Output the [x, y] coordinate of the center of the cell containing the given text.  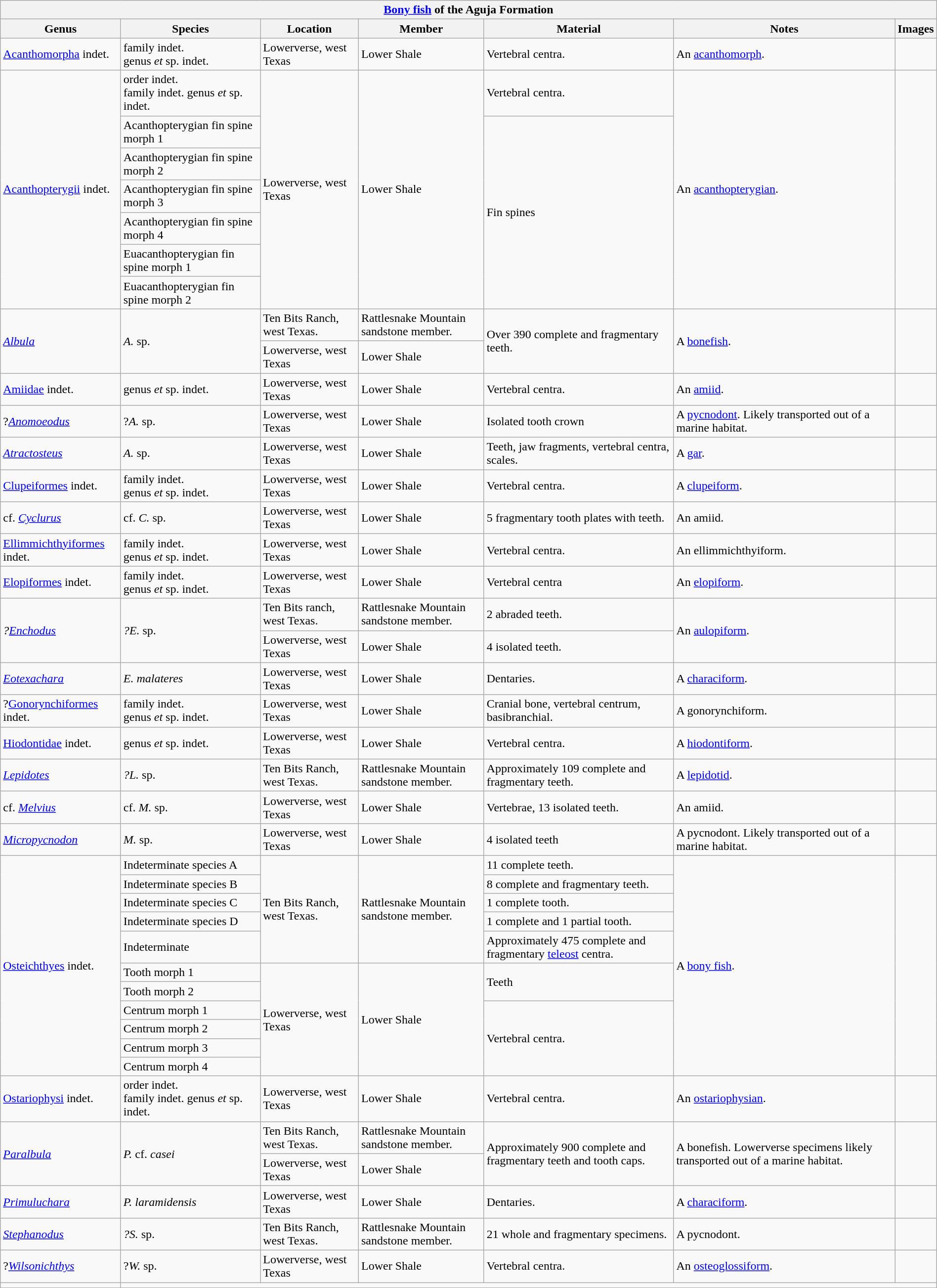
Centrum morph 4 [190, 1066]
?Anomoeodus [60, 421]
1 complete tooth. [579, 903]
Fin spines [579, 212]
Tooth morph 2 [190, 991]
Approximately 109 complete and fragmentary teeth. [579, 775]
5 fragmentary tooth plates with teeth. [579, 518]
An acanthopterygian. [784, 189]
M. sp. [190, 840]
Cranial bone, vertebral centrum, basibranchial. [579, 711]
An aulopiform. [784, 630]
A bonefish. Lowerverse specimens likely transported out of a marine habitat. [784, 1154]
Euacanthopterygian fin spine morph 1 [190, 260]
Ellimmichthyiformes indet. [60, 550]
Centrum morph 1 [190, 1010]
?Wilsonichthys [60, 1266]
?W. sp. [190, 1266]
Elopiformes indet. [60, 582]
Albula [60, 341]
An ostariophysian. [784, 1099]
Indeterminate species B [190, 884]
An osteoglossiform. [784, 1266]
E. malateres [190, 678]
Paralbula [60, 1154]
Ten Bits ranch, west Texas. [309, 614]
Approximately 900 complete and fragmentary teeth and tooth caps. [579, 1154]
P. laramidensis [190, 1201]
Euacanthopterygian fin spine morph 2 [190, 293]
1 complete and 1 partial tooth. [579, 922]
Indeterminate species A [190, 865]
cf. Melvius [60, 807]
?E. sp. [190, 630]
2 abraded teeth. [579, 614]
Indeterminate species C [190, 903]
4 isolated teeth [579, 840]
Isolated tooth crown [579, 421]
Micropycnodon [60, 840]
11 complete teeth. [579, 865]
cf. M. sp. [190, 807]
Over 390 complete and fragmentary teeth. [579, 341]
An ellimmichthyiform. [784, 550]
Hiodontidae indet. [60, 743]
A gar. [784, 454]
Ostariophysi indet. [60, 1099]
An elopiform. [784, 582]
?S. sp. [190, 1234]
Acanthopterygian fin spine morph 1 [190, 132]
Eotexachara [60, 678]
Acanthopterygian fin spine morph 3 [190, 196]
Notes [784, 29]
P. cf. casei [190, 1154]
Stephanodus [60, 1234]
Bony fish of the Aguja Formation [468, 10]
Clupeiformes indet. [60, 486]
Teeth [579, 982]
Tooth morph 1 [190, 973]
Atractosteus [60, 454]
A pycnodont. [784, 1234]
?L. sp. [190, 775]
Osteichthyes indet. [60, 966]
cf. C. sp. [190, 518]
A clupeiform. [784, 486]
Centrum morph 3 [190, 1048]
4 isolated teeth. [579, 647]
Images [916, 29]
Material [579, 29]
An acanthomorph. [784, 54]
?Enchodus [60, 630]
Teeth, jaw fragments, vertebral centra, scales. [579, 454]
?A. sp. [190, 421]
Centrum morph 2 [190, 1029]
Member [421, 29]
cf. Cyclurus [60, 518]
?Gonorynchiformes indet. [60, 711]
Genus [60, 29]
Acanthomorpha indet. [60, 54]
Primuluchara [60, 1201]
A lepidotid. [784, 775]
A bony fish. [784, 966]
8 complete and fragmentary teeth. [579, 884]
A gonorynchiform. [784, 711]
Vertebrae, 13 isolated teeth. [579, 807]
Acanthopterygian fin spine morph 2 [190, 164]
Amiidae indet. [60, 389]
Acanthopterygii indet. [60, 189]
A bonefish. [784, 341]
Indeterminate species D [190, 922]
A hiodontiform. [784, 743]
Approximately 475 complete and fragmentary teleost centra. [579, 947]
Location [309, 29]
Lepidotes [60, 775]
21 whole and fragmentary specimens. [579, 1234]
Species [190, 29]
Acanthopterygian fin spine morph 4 [190, 228]
Indeterminate [190, 947]
Vertebral centra [579, 582]
